Detect which cell encompasses the target text, then output its [x, y] center coordinate. 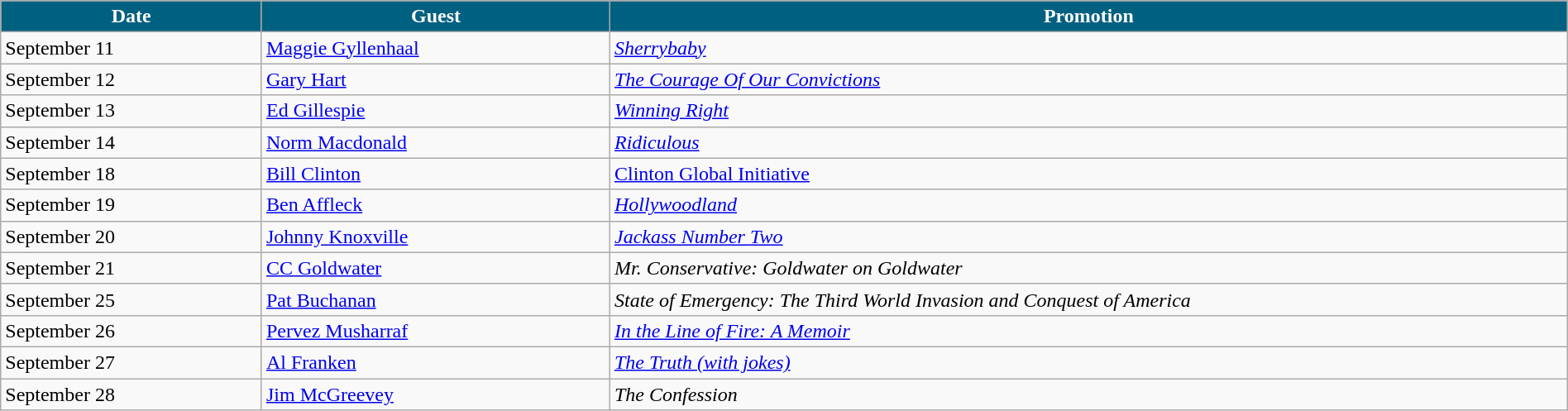
September 14 [131, 142]
Mr. Conservative: Goldwater on Goldwater [1088, 268]
Date [131, 17]
State of Emergency: The Third World Invasion and Conquest of America [1088, 299]
Promotion [1088, 17]
September 20 [131, 237]
Winning Right [1088, 111]
September 13 [131, 111]
Ridiculous [1088, 142]
Norm Macdonald [435, 142]
The Courage Of Our Convictions [1088, 79]
The Confession [1088, 394]
CC Goldwater [435, 268]
Ben Affleck [435, 205]
September 28 [131, 394]
September 11 [131, 48]
Al Franken [435, 362]
September 19 [131, 205]
Jim McGreevey [435, 394]
September 25 [131, 299]
In the Line of Fire: A Memoir [1088, 331]
Ed Gillespie [435, 111]
Gary Hart [435, 79]
September 12 [131, 79]
September 27 [131, 362]
Sherrybaby [1088, 48]
Johnny Knoxville [435, 237]
The Truth (with jokes) [1088, 362]
Clinton Global Initiative [1088, 174]
Hollywoodland [1088, 205]
Jackass Number Two [1088, 237]
Maggie Gyllenhaal [435, 48]
Pervez Musharraf [435, 331]
Guest [435, 17]
September 21 [131, 268]
September 18 [131, 174]
September 26 [131, 331]
Pat Buchanan [435, 299]
Bill Clinton [435, 174]
